Capture the cell that displays the provided text and extract its [X, Y] central coordinate. 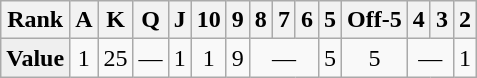
Off-5 [375, 20]
K [116, 20]
6 [306, 20]
Value [36, 58]
J [180, 20]
A [84, 20]
4 [418, 20]
25 [116, 58]
7 [284, 20]
3 [442, 20]
8 [260, 20]
Q [150, 20]
2 [464, 20]
Rank [36, 20]
10 [208, 20]
